Identify which cell holds the provided text, then report its (X, Y) central coordinate. 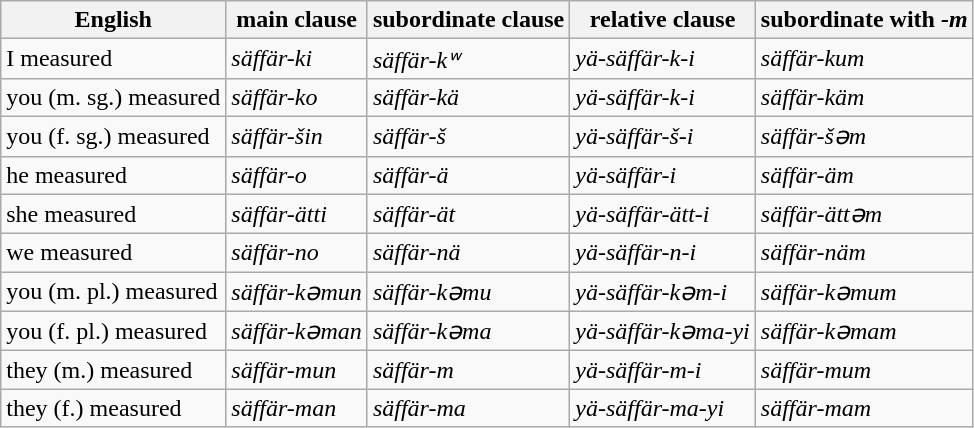
säffär-ät (468, 214)
säffär-kəmam (864, 331)
you (f. pl.) measured (114, 331)
säffär-m (468, 370)
säffär-kəman (297, 331)
subordinate with -m (864, 20)
they (m.) measured (114, 370)
yä-säffär-kəm-i (663, 292)
säffär-kʷ (468, 59)
he measured (114, 175)
yä-säffär-š-i (663, 136)
säffär-ättəm (864, 214)
säffär-nä (468, 253)
säffär-ä (468, 175)
yä-säffär-ma-yi (663, 408)
we measured (114, 253)
säffär-kəmum (864, 292)
säffär-mun (297, 370)
subordinate clause (468, 20)
yä-säffär-ätt-i (663, 214)
säffär-kəma (468, 331)
säffär-mum (864, 370)
säffär-šin (297, 136)
yä-säffär-kəma-yi (663, 331)
yä-säffär-n-i (663, 253)
säffär-o (297, 175)
they (f.) measured (114, 408)
you (m. sg.) measured (114, 97)
säffär-kəmun (297, 292)
säffär-ätti (297, 214)
säffär-š (468, 136)
säffär-kəmu (468, 292)
main clause (297, 20)
I measured (114, 59)
you (f. sg.) measured (114, 136)
säffär-kum (864, 59)
yä-säffär-i (663, 175)
säffär-käm (864, 97)
säffär-mam (864, 408)
English (114, 20)
yä-säffär-m-i (663, 370)
säffär-kä (468, 97)
säffär-šəm (864, 136)
you (m. pl.) measured (114, 292)
säffär-äm (864, 175)
säffär-ma (468, 408)
relative clause (663, 20)
säffär-man (297, 408)
säffär-ko (297, 97)
säffär-näm (864, 253)
säffär-ki (297, 59)
she measured (114, 214)
säffär-no (297, 253)
